Extract the (X, Y) coordinate from the center of the cell holding the provided text.  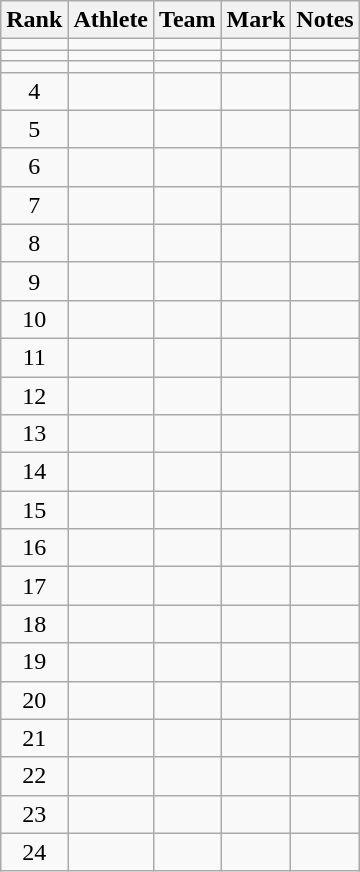
20 (34, 700)
18 (34, 624)
15 (34, 510)
21 (34, 738)
13 (34, 434)
6 (34, 167)
10 (34, 319)
16 (34, 548)
5 (34, 129)
Mark (256, 20)
Rank (34, 20)
Notes (325, 20)
17 (34, 586)
Athlete (111, 20)
Team (188, 20)
12 (34, 395)
7 (34, 205)
22 (34, 776)
23 (34, 814)
4 (34, 91)
24 (34, 852)
19 (34, 662)
11 (34, 357)
14 (34, 472)
8 (34, 243)
9 (34, 281)
